Provide the (X, Y) coordinate of the cell's center where the given text is located.  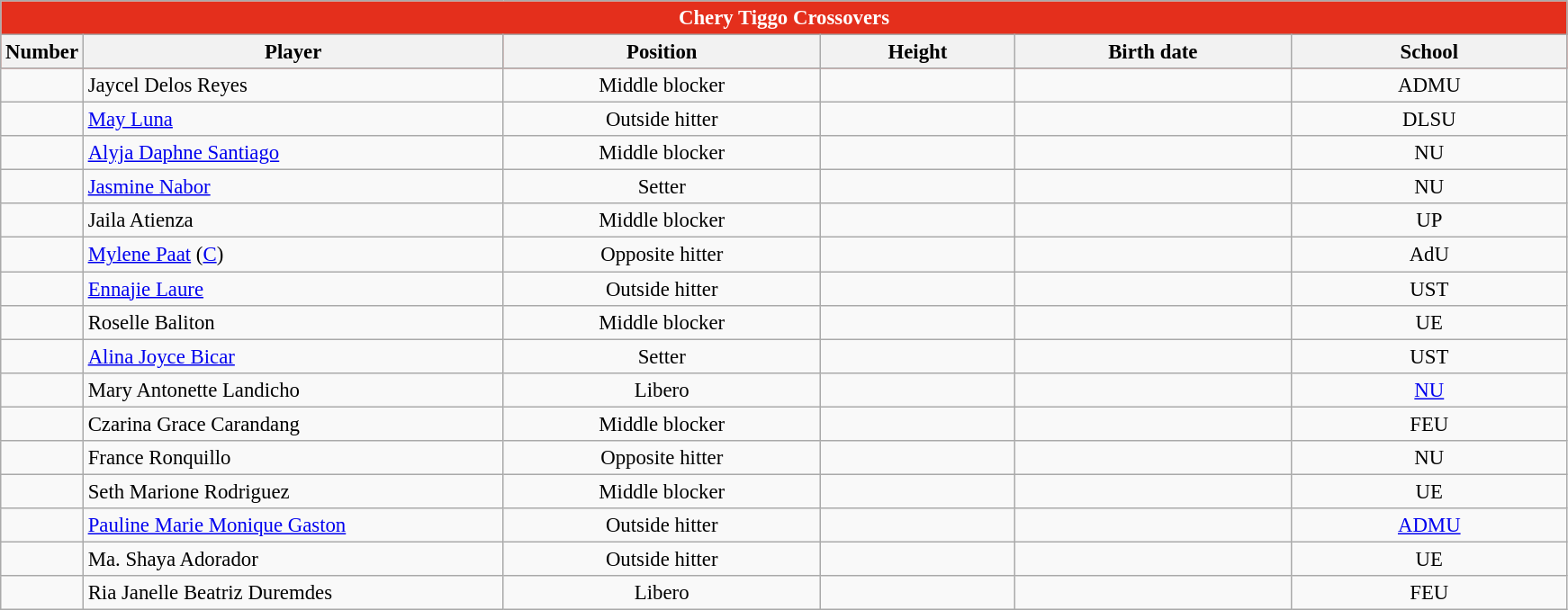
DLSU (1429, 120)
Jaycel Delos Reyes (293, 85)
May Luna (293, 120)
Ennajie Laure (293, 289)
Ria Janelle Beatriz Duremdes (293, 593)
AdU (1429, 255)
Chery Tiggo Crossovers (785, 18)
Jaila Atienza (293, 220)
Number (42, 52)
Pauline Marie Monique Gaston (293, 525)
UP (1429, 220)
Mary Antonette Landicho (293, 390)
Alina Joyce Bicar (293, 356)
France Ronquillo (293, 458)
Birth date (1152, 52)
School (1429, 52)
Seth Marione Rodriguez (293, 491)
Position (662, 52)
Czarina Grace Carandang (293, 424)
Player (293, 52)
Mylene Paat (C) (293, 255)
Ma. Shaya Adorador (293, 559)
Roselle Baliton (293, 322)
Alyja Daphne Santiago (293, 153)
Jasmine Nabor (293, 187)
Height (918, 52)
